Capture the cell that displays the provided text and extract its (x, y) central coordinate. 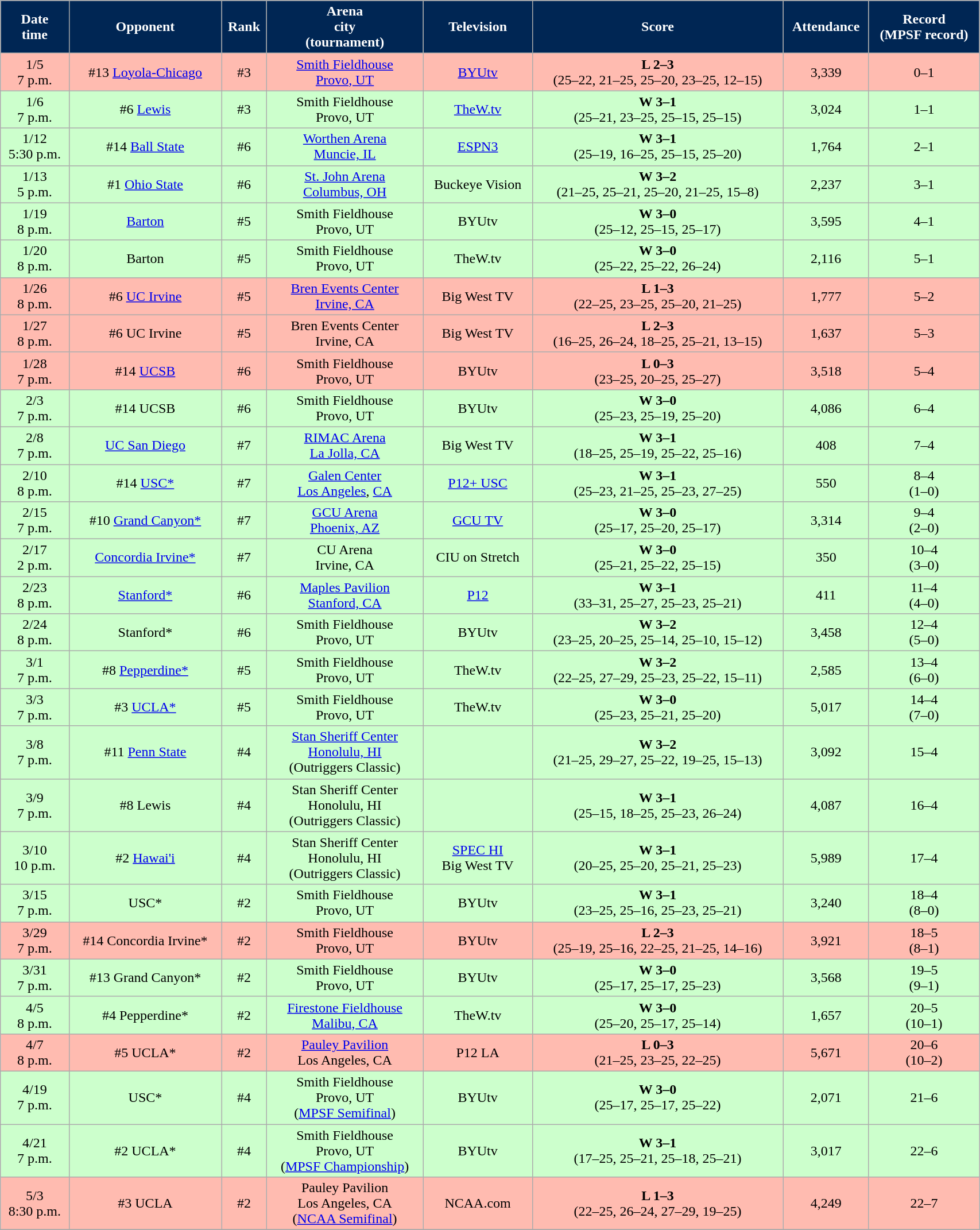
4–1 (924, 222)
Rank (244, 27)
0–1 (924, 72)
4/78 p.m. (34, 1052)
3/1010 p.m. (34, 858)
NCAA.com (478, 1204)
#6 Lewis (145, 109)
3,595 (826, 222)
#8 Pepperdine* (145, 670)
2/108 p.m. (34, 482)
2/87 p.m. (34, 446)
3/317 p.m. (34, 977)
Arenacity(tournament) (344, 27)
W 3–0(25–23, 25–21, 25–20) (658, 707)
2/238 p.m. (34, 595)
1/57 p.m. (34, 72)
GCU ArenaPhoenix, AZ (344, 520)
W 3–0(25–17, 25–17, 25–22) (658, 1097)
16–4 (924, 805)
11–4(4–0) (924, 595)
6–4 (924, 408)
W 3–0(25–20, 25–17, 25–14) (658, 1015)
CU ArenaIrvine, CA (344, 558)
L 2–3(16–25, 26–24, 18–25, 25–21, 13–15) (658, 333)
#2 UCLA* (145, 1151)
20–5(10–1) (924, 1015)
12–4(5–0) (924, 633)
3/297 p.m. (34, 941)
Maples PavilionStanford, CA (344, 595)
RIMAC ArenaLa Jolla, CA (344, 446)
10–4(3–0) (924, 558)
#3 UCLA* (145, 707)
Score (658, 27)
W 3–2(21–25, 25–21, 25–20, 21–25, 15–8) (658, 184)
19–5(9–1) (924, 977)
21–6 (924, 1097)
1/278 p.m. (34, 333)
3,339 (826, 72)
2/172 p.m. (34, 558)
W 3–1(25–19, 16–25, 25–15, 25–20) (658, 147)
Buckeye Vision (478, 184)
GCU TV (478, 520)
W 3–0(25–17, 25–20, 25–17) (658, 520)
411 (826, 595)
1/268 p.m. (34, 296)
W 3–1(23–25, 25–16, 25–23, 25–21) (658, 903)
W 3–2(22–25, 27–29, 25–23, 25–22, 15–11) (658, 670)
UC San Diego (145, 446)
L 2–3(25–19, 25–16, 22–25, 21–25, 14–16) (658, 941)
W 3–1(25–23, 21–25, 25–23, 27–25) (658, 482)
Opponent (145, 27)
W 3–1(33–31, 25–27, 25–23, 25–21) (658, 595)
W 3–0(25–23, 25–19, 25–20) (658, 408)
3/157 p.m. (34, 903)
2,116 (826, 258)
L 1–3(22–25, 23–25, 25–20, 21–25) (658, 296)
1/287 p.m. (34, 371)
#11 Penn State (145, 752)
3,240 (826, 903)
1/198 p.m. (34, 222)
3,017 (826, 1151)
3/17 p.m. (34, 670)
3,518 (826, 371)
#13 Loyola-Chicago (145, 72)
W 3–0(25–22, 25–22, 26–24) (658, 258)
4,249 (826, 1204)
5/38:30 p.m. (34, 1204)
1,764 (826, 147)
#10 Grand Canyon* (145, 520)
1,637 (826, 333)
408 (826, 446)
2,585 (826, 670)
#8 Lewis (145, 805)
5–1 (924, 258)
#13 Grand Canyon* (145, 977)
2/37 p.m. (34, 408)
7–4 (924, 446)
3,568 (826, 977)
3/37 p.m. (34, 707)
3–1 (924, 184)
22–6 (924, 1151)
13–4(6–0) (924, 670)
20–6(10–2) (924, 1052)
W 3–1(25–21, 23–25, 25–15, 25–15) (658, 109)
#3 UCLA (145, 1204)
W 3–1(17–25, 25–21, 25–18, 25–21) (658, 1151)
Galen CenterLos Angeles, CA (344, 482)
1/67 p.m. (34, 109)
4/197 p.m. (34, 1097)
2/157 p.m. (34, 520)
Datetime (34, 27)
1/208 p.m. (34, 258)
4,086 (826, 408)
L 1–3(22–25, 26–24, 27–29, 19–25) (658, 1204)
3,092 (826, 752)
W 3–1(18–25, 25–19, 25–22, 25–16) (658, 446)
22–7 (924, 1204)
ESPN3 (478, 147)
5,671 (826, 1052)
550 (826, 482)
17–4 (924, 858)
W 3–1(25–15, 18–25, 25–23, 26–24) (658, 805)
#14 Ball State (145, 147)
3/87 p.m. (34, 752)
5,989 (826, 858)
2–1 (924, 147)
8–4(1–0) (924, 482)
CIU on Stretch (478, 558)
Pauley PavilionLos Angeles, CA (344, 1052)
1,777 (826, 296)
2/248 p.m. (34, 633)
#14 Concordia Irvine* (145, 941)
Worthen ArenaMuncie, IL (344, 147)
#1 Ohio State (145, 184)
Record(MPSF record) (924, 27)
5,017 (826, 707)
#5 UCLA* (145, 1052)
W 3–2(21–25, 29–27, 25–22, 19–25, 15–13) (658, 752)
Pauley PavilionLos Angeles, CA(NCAA Semifinal) (344, 1204)
5–4 (924, 371)
W 3–1(20–25, 25–20, 25–21, 25–23) (658, 858)
#14 USC* (145, 482)
3/97 p.m. (34, 805)
Concordia Irvine* (145, 558)
3,458 (826, 633)
SPEC HIBig West TV (478, 858)
L 0–3(23–25, 20–25, 25–27) (658, 371)
5–2 (924, 296)
Attendance (826, 27)
2,071 (826, 1097)
4,087 (826, 805)
5–3 (924, 333)
L 0–3(21–25, 23–25, 22–25) (658, 1052)
1–1 (924, 109)
P12 (478, 595)
W 3–0(25–17, 25–17, 25–23) (658, 977)
4/58 p.m. (34, 1015)
L 2–3(25–22, 21–25, 25–20, 23–25, 12–15) (658, 72)
St. John ArenaColumbus, OH (344, 184)
1,657 (826, 1015)
W 3–0(25–12, 25–15, 25–17) (658, 222)
#2 Hawai'i (145, 858)
9–4(2–0) (924, 520)
W 3–0(25–21, 25–22, 25–15) (658, 558)
Television (478, 27)
4/217 p.m. (34, 1151)
Smith FieldhouseProvo, UT(MPSF Semifinal) (344, 1097)
W 3–2(23–25, 20–25, 25–14, 25–10, 15–12) (658, 633)
3,314 (826, 520)
3,921 (826, 941)
15–4 (924, 752)
Firestone FieldhouseMalibu, CA (344, 1015)
18–5(8–1) (924, 941)
1/135 p.m. (34, 184)
3,024 (826, 109)
P12 LA (478, 1052)
350 (826, 558)
#4 Pepperdine* (145, 1015)
14–4(7–0) (924, 707)
P12+ USC (478, 482)
18–4(8–0) (924, 903)
2,237 (826, 184)
1/125:30 p.m. (34, 147)
Smith FieldhouseProvo, UT(MPSF Championship) (344, 1151)
